Search for the cell housing the specified text and yield its (x, y) center coordinate. 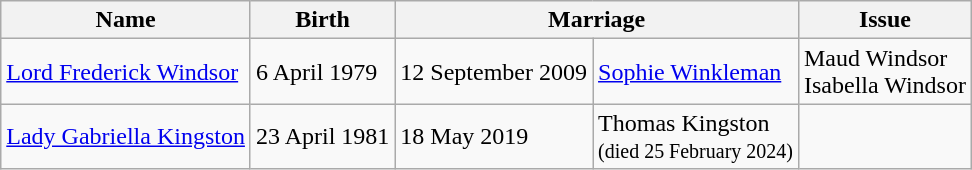
Lord Frederick Windsor (126, 72)
Sophie Winkleman (696, 72)
18 May 2019 (494, 136)
Maud WindsorIsabella Windsor (884, 72)
6 April 1979 (322, 72)
12 September 2009 (494, 72)
Issue (884, 20)
Name (126, 20)
Lady Gabriella Kingston (126, 136)
Marriage (597, 20)
Birth (322, 20)
Thomas Kingston(died 25 February 2024) (696, 136)
23 April 1981 (322, 136)
